Return the [X, Y] coordinate for the center point of the cell that contains the specified text.  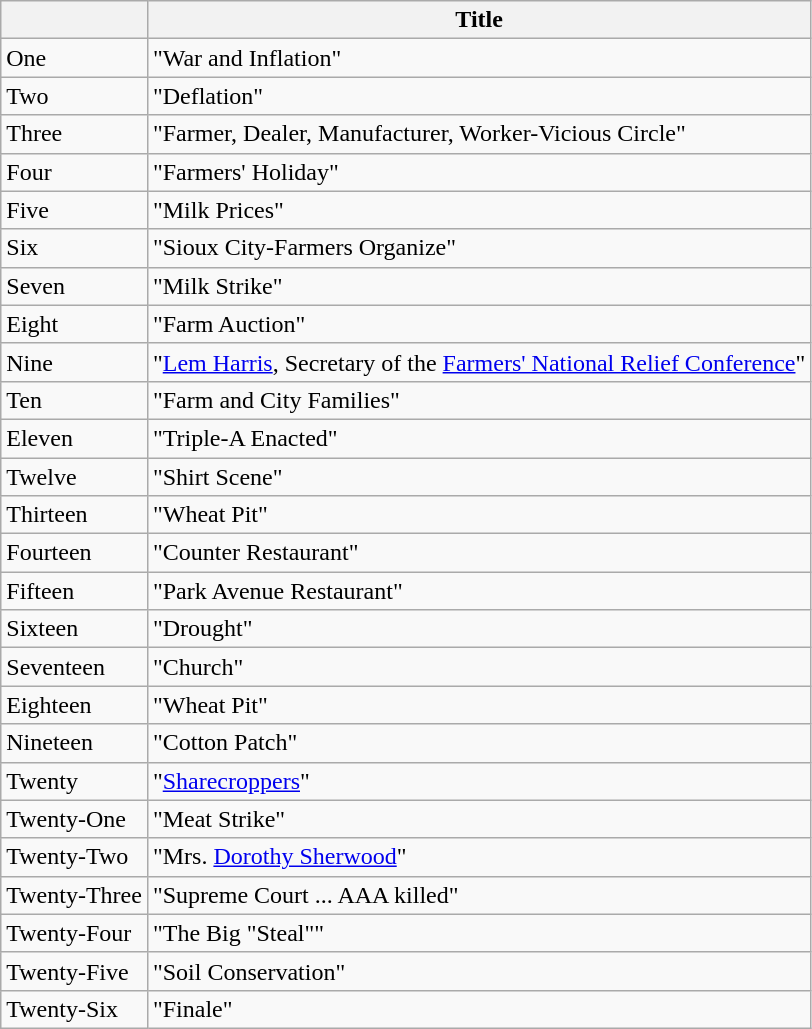
Seven [74, 286]
Seventeen [74, 667]
One [74, 58]
Eighteen [74, 705]
"The Big "Steal"" [478, 933]
Eight [74, 324]
Fourteen [74, 553]
Sixteen [74, 629]
"Farm Auction" [478, 324]
Twenty-One [74, 819]
Thirteen [74, 515]
"Deflation" [478, 96]
Nine [74, 362]
Eleven [74, 438]
Twenty-Two [74, 857]
"Farmer, Dealer, Manufacturer, Worker-Vicious Circle" [478, 134]
"Triple-A Enacted" [478, 438]
"Supreme Court ... AAA killed" [478, 895]
"Shirt Scene" [478, 477]
Twenty-Four [74, 933]
"Meat Strike" [478, 819]
Nineteen [74, 743]
Fifteen [74, 591]
"Milk Prices" [478, 210]
Twelve [74, 477]
Six [74, 248]
"Drought" [478, 629]
"Mrs. Dorothy Sherwood" [478, 857]
"Sioux City-Farmers Organize" [478, 248]
"Sharecroppers" [478, 781]
"War and Inflation" [478, 58]
Twenty [74, 781]
"Counter Restaurant" [478, 553]
Five [74, 210]
"Finale" [478, 1009]
"Park Avenue Restaurant" [478, 591]
Twenty-Six [74, 1009]
Three [74, 134]
Four [74, 172]
"Soil Conservation" [478, 971]
Ten [74, 400]
"Farm and City Families" [478, 400]
"Church" [478, 667]
Twenty-Five [74, 971]
"Lem Harris, Secretary of the Farmers' National Relief Conference" [478, 362]
Two [74, 96]
"Milk Strike" [478, 286]
Title [478, 20]
Twenty-Three [74, 895]
"Cotton Patch" [478, 743]
"Farmers' Holiday" [478, 172]
